Determine the [x, y] coordinate at the center of the cell enclosing the given text.  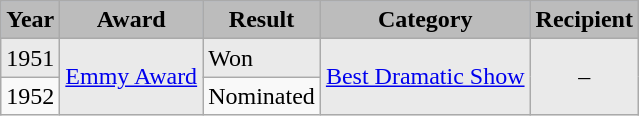
Won [262, 58]
Result [262, 20]
Best Dramatic Show [425, 77]
1951 [30, 58]
1952 [30, 96]
Award [132, 20]
Category [425, 20]
Year [30, 20]
Emmy Award [132, 77]
– [584, 77]
Nominated [262, 96]
Recipient [584, 20]
